Provide the (x, y) coordinate of the cell's center where the given text is located.  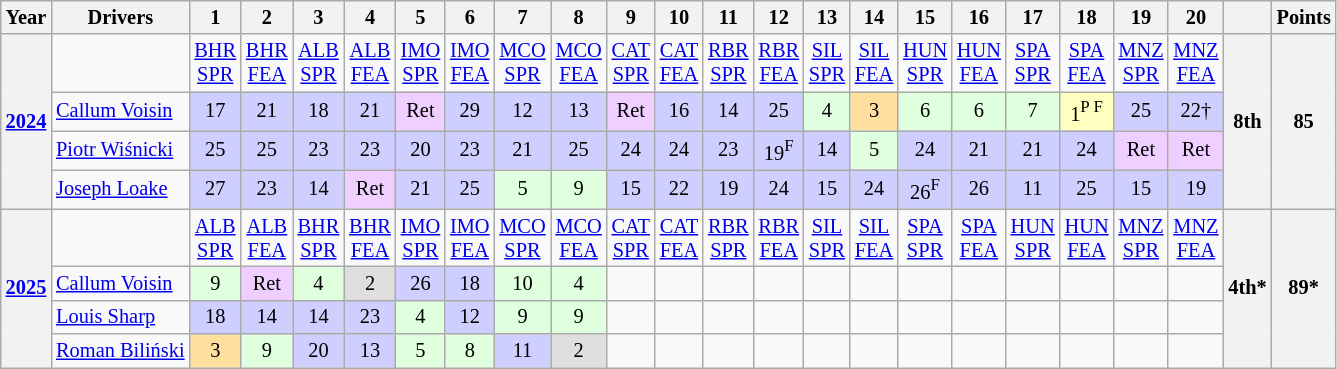
85 (1304, 122)
2024 (26, 122)
29 (470, 112)
89* (1304, 288)
1 (215, 17)
Drivers (120, 17)
22 (679, 190)
22† (1196, 112)
Points (1304, 17)
26F (925, 190)
8th (1247, 122)
Roman Biliński (120, 350)
Year (26, 17)
27 (215, 190)
4th* (1247, 288)
Piotr Wiśnicki (120, 150)
1P F (1087, 112)
Joseph Loake (120, 190)
2025 (26, 288)
Louis Sharp (120, 317)
19F (779, 150)
